Scan for the cell matching the given text and deliver its (X, Y) coordinate at center. 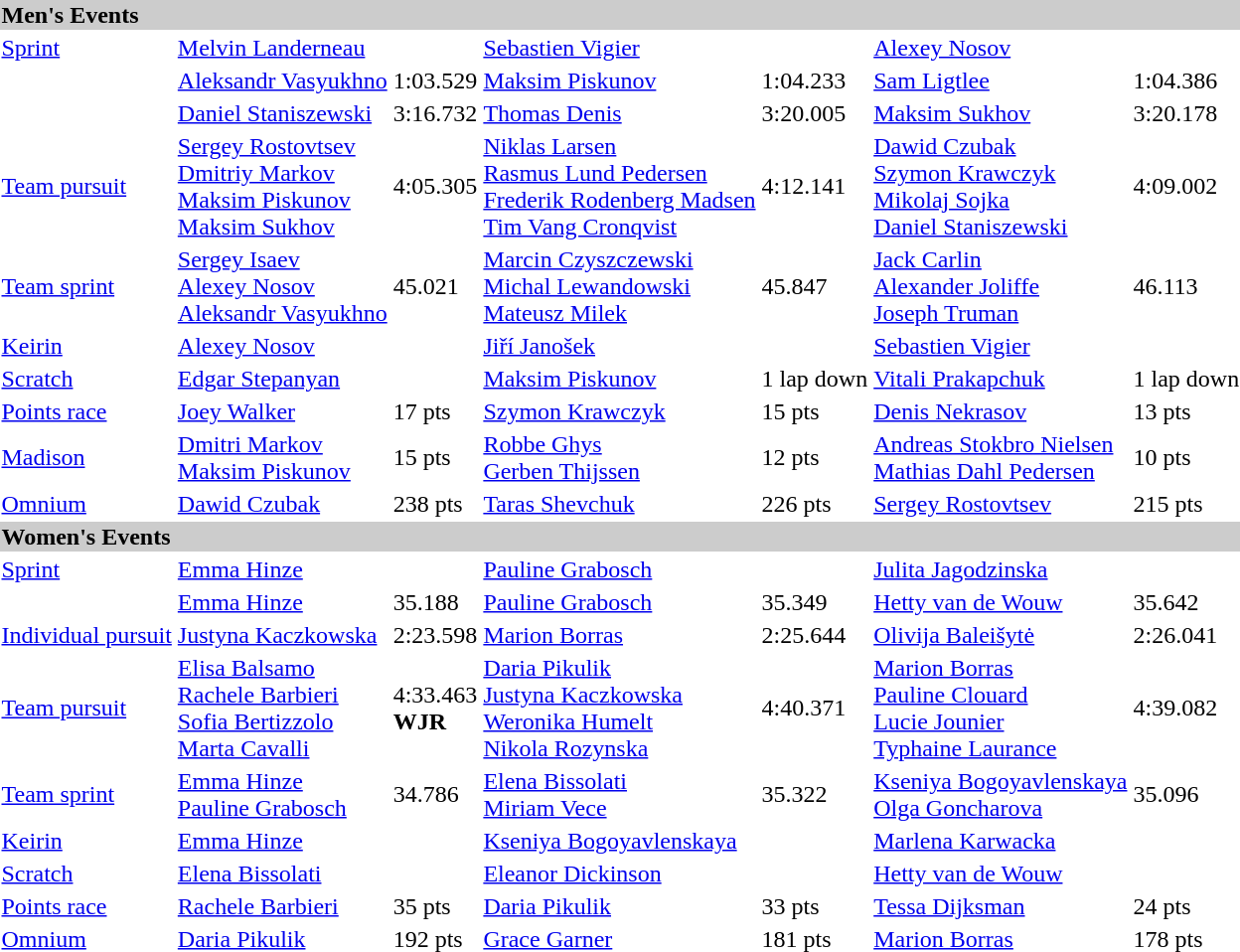
1 lap down (815, 379)
45.021 (435, 286)
Vitali Prakapchuk (1001, 379)
33 pts (815, 906)
Sergey IsaevAlexey NosovAleksandr Vasyukhno (282, 286)
Madison (86, 457)
4:33.463WJR (435, 708)
Dmitri MarkovMaksim Piskunov (282, 457)
Marion BorrasPauline ClouardLucie JounierTyphaine Laurance (1001, 708)
Tessa Dijksman (1001, 906)
Omnium (86, 504)
Emma HinzePauline Grabosch (282, 795)
35.188 (435, 602)
Denis Nekrasov (1001, 411)
Rachele Barbieri (282, 906)
Sergey RostovtsevDmitriy MarkovMaksim PiskunovMaksim Sukhov (282, 187)
2:25.644 (815, 635)
Szymon Krawczyk (620, 411)
Sam Ligtlee (1001, 80)
Sergey Rostovtsev (1001, 504)
Dawid Czubak (282, 504)
17 pts (435, 411)
35.322 (815, 795)
4:12.141 (815, 187)
Marion Borras (620, 635)
Olivija Baleišytė (1001, 635)
Thomas Denis (620, 113)
34.786 (435, 795)
3:20.005 (815, 113)
Niklas LarsenRasmus Lund PedersenFrederik Rodenberg MadsenTim Vang Cronqvist (620, 187)
35.349 (815, 602)
Kseniya Bogoyavlenskaya (620, 841)
4:05.305 (435, 187)
Dawid CzubakSzymon KrawczykMikolaj SojkaDaniel Staniszewski (1001, 187)
Marcin CzyszczewskiMichal LewandowskiMateusz Milek (620, 286)
Jack CarlinAlexander JoliffeJoseph Truman (1001, 286)
Justyna Kaczkowska (282, 635)
2:23.598 (435, 635)
Daria Pikulik (620, 906)
Maksim Sukhov (1001, 113)
Daniel Staniszewski (282, 113)
45.847 (815, 286)
Edgar Stepanyan (282, 379)
1:03.529 (435, 80)
12 pts (815, 457)
Individual pursuit (86, 635)
Joey Walker (282, 411)
4:40.371 (815, 708)
Kseniya BogoyavlenskayaOlga Goncharova (1001, 795)
Jiří Janošek (620, 346)
35 pts (435, 906)
238 pts (435, 504)
Robbe GhysGerben Thijssen (620, 457)
Elisa BalsamoRachele BarbieriSofia BertizzoloMarta Cavalli (282, 708)
Eleanor Dickinson (620, 873)
1:04.233 (815, 80)
Aleksandr Vasyukhno (282, 80)
Marlena Karwacka (1001, 841)
Daria PikulikJustyna KaczkowskaWeronika HumeltNikola Rozynska (620, 708)
Melvin Landerneau (282, 48)
3:16.732 (435, 113)
Andreas Stokbro NielsenMathias Dahl Pedersen (1001, 457)
Taras Shevchuk (620, 504)
Elena BissolatiMiriam Vece (620, 795)
Julita Jagodzinska (1001, 569)
226 pts (815, 504)
Elena Bissolati (282, 873)
